Pinpoint the cell where the given text exists, returning its [X, Y] midpoint coordinate. 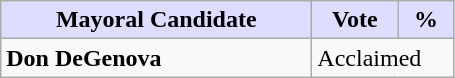
Vote [355, 20]
Don DeGenova [156, 58]
% [426, 20]
Mayoral Candidate [156, 20]
Acclaimed [383, 58]
